Return [X, Y] of the center of cell containing provided text 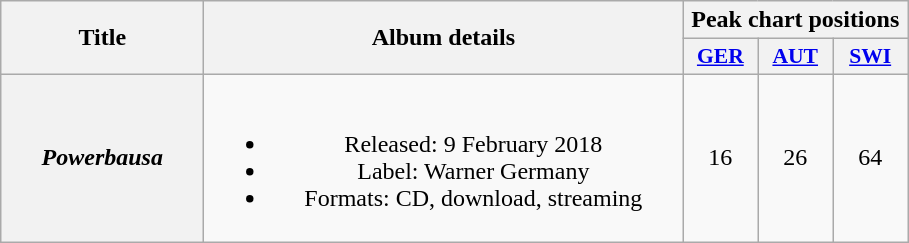
Album details [444, 38]
64 [870, 158]
16 [720, 158]
GER [720, 57]
Released: 9 February 2018Label: Warner GermanyFormats: CD, download, streaming [444, 158]
SWI [870, 57]
AUT [796, 57]
26 [796, 158]
Powerbausa [102, 158]
Title [102, 38]
Peak chart positions [796, 20]
